Scan for the cell matching the given text and deliver its (x, y) coordinate at center. 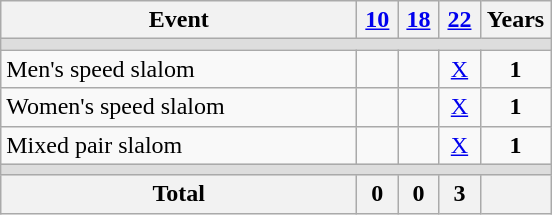
Event (179, 20)
Years (516, 20)
Mixed pair slalom (179, 145)
18 (418, 20)
3 (460, 194)
Men's speed slalom (179, 69)
Total (179, 194)
22 (460, 20)
10 (378, 20)
Women's speed slalom (179, 107)
